Detect which cell encompasses the target text, then output its [x, y] center coordinate. 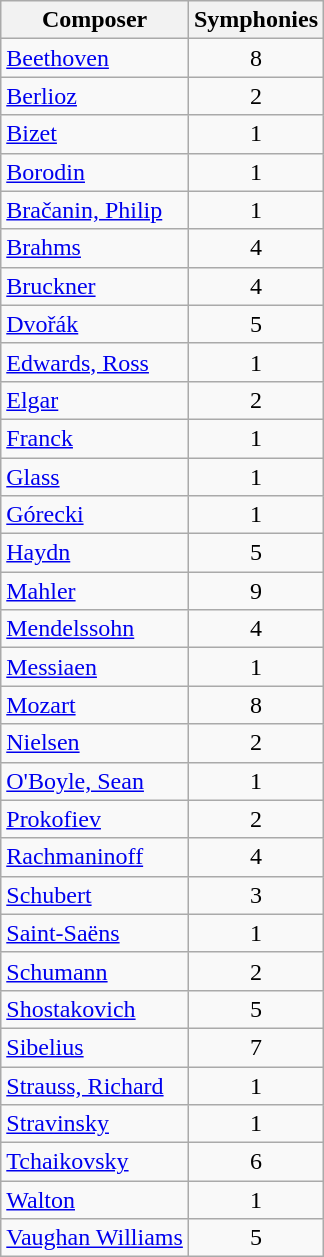
Shostakovich [95, 1009]
Berlioz [95, 96]
9 [256, 591]
Mendelssohn [95, 629]
Prokofiev [95, 819]
Bruckner [95, 286]
3 [256, 895]
Mozart [95, 705]
6 [256, 1162]
Stravinsky [95, 1124]
Bizet [95, 134]
Tchaikovsky [95, 1162]
Beethoven [95, 58]
Dvořák [95, 324]
Saint-Saëns [95, 933]
Borodin [95, 172]
Schumann [95, 971]
Brahms [95, 248]
Bračanin, Philip [95, 210]
Composer [95, 20]
Glass [95, 477]
Edwards, Ross [95, 362]
Sibelius [95, 1047]
Messiaen [95, 667]
Nielsen [95, 743]
Vaughan Williams [95, 1238]
O'Boyle, Sean [95, 781]
Górecki [95, 515]
Rachmaninoff [95, 857]
Elgar [95, 400]
Symphonies [256, 20]
Schubert [95, 895]
Strauss, Richard [95, 1085]
Mahler [95, 591]
Walton [95, 1200]
7 [256, 1047]
Franck [95, 438]
Haydn [95, 553]
